Detect which cell encompasses the target text, then output its [x, y] center coordinate. 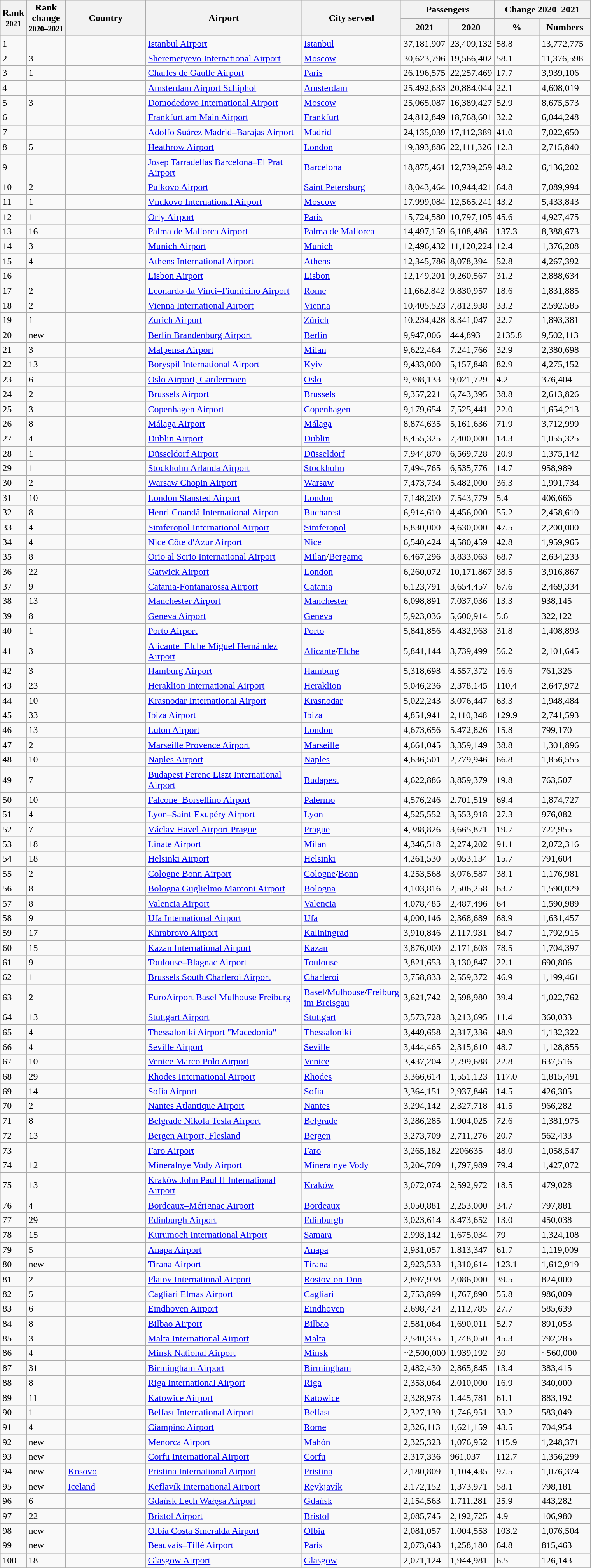
2,274,202 [471, 844]
66 [13, 1047]
938,145 [565, 601]
1,248,371 [565, 1442]
56 [13, 888]
38.5 [517, 572]
2,711,276 [471, 1135]
2,253,000 [471, 1205]
41.0 [517, 132]
Saint Petersburg [351, 187]
Riga [351, 1383]
4,608,019 [565, 88]
90 [13, 1412]
Munich [351, 246]
Glasgow Airport [224, 1560]
Prague [351, 829]
13.4 [517, 1368]
722,955 [565, 829]
Venice Marco Polo Airport [224, 1062]
70 [13, 1106]
Nantes Atlantique Airport [224, 1106]
Country [106, 18]
562,433 [565, 1135]
Kaliningrad [351, 933]
Helsinki [351, 859]
Ibiza Airport [224, 715]
2,458,610 [565, 513]
1,893,381 [565, 320]
69.4 [517, 800]
39.5 [517, 1279]
52.9 [517, 103]
10,405,523 [425, 305]
31.8 [517, 631]
Istanbul Airport [224, 44]
Krasnodar International Airport [224, 701]
91.1 [517, 844]
74 [13, 1165]
3,130,847 [471, 963]
2,598,980 [471, 997]
49 [13, 780]
48 [13, 760]
5,472,826 [471, 730]
Bilbao Airport [224, 1324]
13,772,775 [565, 44]
Valencia [351, 903]
4,557,372 [471, 671]
2,701,519 [471, 800]
1,301,896 [565, 745]
106,980 [565, 1516]
37 [13, 586]
585,639 [565, 1309]
79.4 [517, 1165]
Cagliari [351, 1294]
3,265,182 [425, 1150]
58.8 [517, 44]
17.7 [517, 73]
Venice [351, 1062]
7,543,779 [471, 498]
14.5 [517, 1091]
84 [13, 1324]
91 [13, 1427]
Bristol [351, 1516]
Minsk [351, 1353]
77 [13, 1220]
55 [13, 874]
19,393,886 [425, 147]
45.6 [517, 216]
6,044,248 [565, 117]
1,258,180 [471, 1545]
426,305 [565, 1091]
1,055,325 [565, 438]
8,675,573 [565, 103]
Belgrade [351, 1121]
Charles de Gaulle Airport [224, 73]
82 [13, 1294]
Josep Tarradellas Barcelona–El Prat Airport [224, 167]
110,4 [517, 685]
Corfu International Airport [224, 1457]
1,792,915 [565, 933]
15.8 [517, 730]
791,604 [565, 859]
1,711,281 [471, 1501]
3,076,587 [471, 874]
Simferopol [351, 527]
2,081,057 [425, 1531]
Oslo Airport, Gardermoen [224, 379]
Khrabrovo Airport [224, 933]
6,098,891 [425, 601]
2,715,840 [565, 147]
2,634,233 [565, 557]
961,037 [471, 1457]
2,101,645 [565, 651]
2,540,335 [425, 1338]
5,318,698 [425, 671]
9,179,654 [425, 409]
1,551,123 [471, 1076]
87 [13, 1368]
5,022,243 [425, 701]
1,675,034 [471, 1235]
Málaga Airport [224, 424]
1,767,890 [471, 1294]
Katowice Airport [224, 1397]
22,111,326 [471, 147]
406,666 [565, 498]
Gdańsk [351, 1501]
32 [13, 513]
2,506,258 [471, 888]
58 [13, 918]
Malta [351, 1338]
Bristol Airport [224, 1516]
Naples [351, 760]
76 [13, 1205]
95 [13, 1486]
3,665,871 [471, 829]
Domodedovo International Airport [224, 103]
6,260,072 [425, 572]
Reykjavík [351, 1486]
25 [13, 409]
Heathrow Airport [224, 147]
1,373,971 [471, 1486]
28 [13, 453]
Anapa [351, 1250]
1,631,457 [565, 918]
59 [13, 933]
Bilbao [351, 1324]
Nice [351, 542]
2,482,430 [425, 1368]
47.5 [517, 527]
16.6 [517, 671]
2,592,972 [471, 1185]
56.2 [517, 651]
1,076,374 [565, 1472]
4,576,246 [425, 800]
8,874,635 [425, 424]
Naples Airport [224, 760]
22.7 [517, 320]
4,580,459 [471, 542]
2,865,845 [471, 1368]
112.7 [517, 1457]
Sofia Airport [224, 1091]
2,741,593 [565, 715]
Ciampino Airport [224, 1427]
4,525,552 [425, 815]
Platov International Airport [224, 1279]
40 [13, 631]
37,181,907 [425, 44]
36.3 [517, 483]
92 [13, 1442]
2,072,316 [565, 844]
19,566,402 [471, 58]
2021 [425, 27]
Edinburgh [351, 1220]
2,073,643 [425, 1545]
1,427,072 [565, 1165]
Stockholm Arlanda Airport [224, 468]
35 [13, 557]
Lyon–Saint-Exupéry Airport [224, 815]
Mineralnye Vody Airport [224, 1165]
1,690,011 [471, 1324]
83 [13, 1309]
23,409,132 [471, 44]
Ibiza [351, 715]
Cagliari Elmas Airport [224, 1294]
4,388,826 [425, 829]
Birmingham [351, 1368]
9,622,464 [425, 350]
1,856,555 [565, 760]
1,375,142 [565, 453]
97.5 [517, 1472]
16,389,427 [471, 103]
7,148,200 [425, 498]
63.7 [517, 888]
43.2 [517, 202]
5,433,843 [565, 202]
Orio al Serio International Airport [224, 557]
9,502,113 [565, 335]
8,388,673 [565, 232]
Belfast International Airport [224, 1412]
Thessaloniki [351, 1032]
Adolfo Suárez Madrid–Barajas Airport [224, 132]
Kazan [351, 948]
1,904,025 [471, 1121]
12,345,786 [425, 261]
3,076,447 [471, 701]
2,086,000 [471, 1279]
2,112,785 [471, 1309]
2,888,634 [565, 276]
Oslo [351, 379]
6,743,395 [471, 394]
Stuttgart [351, 1017]
2,469,334 [565, 586]
1,022,762 [565, 997]
Alicante/Elche [351, 651]
6,540,424 [425, 542]
Sheremetyevo International Airport [224, 58]
Keflavík International Airport [224, 1486]
Menorca Airport [224, 1442]
45.3 [517, 1338]
966,282 [565, 1106]
11,662,842 [425, 291]
Madrid [351, 132]
75 [13, 1185]
1,612,919 [565, 1265]
Malta International Airport [224, 1338]
Orly Airport [224, 216]
2,085,745 [425, 1516]
Bucharest [351, 513]
Rhodes International Airport [224, 1076]
19 [13, 320]
16.9 [517, 1383]
12,739,259 [471, 167]
72.6 [517, 1121]
Kosovo [106, 1472]
7,022,650 [565, 132]
Birmingham Airport [224, 1368]
2,581,064 [425, 1324]
12.4 [517, 246]
6,535,776 [471, 468]
6.5 [517, 1560]
Kazan International Airport [224, 948]
Manchester Airport [224, 601]
2,993,142 [425, 1235]
1,076,952 [471, 1442]
6,123,791 [425, 586]
1,324,108 [565, 1235]
4,261,530 [425, 859]
3,916,867 [565, 572]
73 [13, 1150]
14.3 [517, 438]
5,600,914 [471, 616]
Václav Havel Airport Prague [224, 829]
2,799,688 [471, 1062]
24,135,039 [425, 132]
2,200,000 [565, 527]
3,364,151 [425, 1091]
Kraków [351, 1185]
53 [13, 844]
Pristina [351, 1472]
7,944,870 [425, 453]
3,473,652 [471, 1220]
Berlin Brandenburg Airport [224, 335]
3,712,999 [565, 424]
Brussels Airport [224, 394]
Budapest [351, 780]
3,213,695 [471, 1017]
63.3 [517, 701]
86 [13, 1353]
61 [13, 963]
Kurumoch International Airport [224, 1235]
48.9 [517, 1032]
46.9 [517, 977]
4,253,568 [425, 874]
Brussels South Charleroi Airport [224, 977]
Riga International Airport [224, 1383]
3,204,709 [425, 1165]
47 [13, 745]
22,257,469 [471, 73]
1,797,989 [471, 1165]
3,859,379 [471, 780]
6,569,728 [471, 453]
68 [13, 1076]
2,172,152 [425, 1486]
22.0 [517, 409]
42.8 [517, 542]
2135.8 [517, 335]
60 [13, 948]
1,199,461 [565, 977]
2,171,603 [471, 948]
71.9 [517, 424]
2,937,846 [471, 1091]
Copenhagen Airport [224, 409]
1,948,484 [565, 701]
123.1 [517, 1265]
2,315,610 [471, 1047]
Dublin Airport [224, 438]
Corfu [351, 1457]
78.5 [517, 948]
Heraklion [351, 685]
1,119,009 [565, 1250]
1,939,192 [471, 1353]
Lisbon [351, 276]
Leonardo da Vinci–Fiumicino Airport [224, 291]
Marseille Provence Airport [224, 745]
Istanbul [351, 44]
2,327,139 [425, 1412]
4,673,656 [425, 730]
Faro Airport [224, 1150]
Catania-Fontanarossa Airport [224, 586]
Stockholm [351, 468]
Bologna [351, 888]
66.8 [517, 760]
Mahón [351, 1442]
799,170 [565, 730]
21 [13, 350]
883,192 [565, 1397]
Rank2021 [13, 18]
Simferopol International Airport [224, 527]
Athens [351, 261]
4,000,146 [425, 918]
4,661,045 [425, 745]
4,851,941 [425, 715]
Nantes [351, 1106]
Bordeaux–Mérignac Airport [224, 1205]
12,565,241 [471, 202]
Palma de Mallorca [351, 232]
444,893 [471, 335]
Olbia Costa Smeralda Airport [224, 1531]
Vnukovo International Airport [224, 202]
1,132,322 [565, 1032]
8,078,394 [471, 261]
7,089,994 [565, 187]
Malpensa Airport [224, 350]
41.5 [517, 1106]
12,496,432 [425, 246]
67 [13, 1062]
68.9 [517, 918]
Rostov-on-Don [351, 1279]
126,143 [565, 1560]
2,192,725 [471, 1516]
55.8 [517, 1294]
5,157,848 [471, 365]
13.3 [517, 601]
Vienna [351, 305]
2,010,000 [471, 1383]
2,180,809 [425, 1472]
Berlin [351, 335]
Luton Airport [224, 730]
5,046,236 [425, 685]
4.9 [517, 1516]
1,445,781 [471, 1397]
Ufa [351, 918]
2,327,718 [471, 1106]
Zürich [351, 320]
9,398,133 [425, 379]
48.7 [517, 1047]
31.2 [517, 276]
2,368,689 [471, 918]
1,590,029 [565, 888]
London Stansted Airport [224, 498]
82.9 [517, 365]
Palma de Mallorca Airport [224, 232]
100 [13, 1560]
2020 [471, 27]
Henri Coandă International Airport [224, 513]
1,356,299 [565, 1457]
7,812,938 [471, 305]
34.7 [517, 1205]
3,366,614 [425, 1076]
44 [13, 701]
Geneva [351, 616]
2,647,972 [565, 685]
18,875,461 [425, 167]
32.9 [517, 350]
Dublin [351, 438]
3,359,149 [471, 745]
797,881 [565, 1205]
1,004,553 [471, 1531]
Porto [351, 631]
2,328,973 [425, 1397]
4,078,485 [425, 903]
26 [13, 424]
2,353,064 [425, 1383]
3,939,106 [565, 73]
Edinburgh Airport [224, 1220]
1,704,397 [565, 948]
Tirana Airport [224, 1265]
Cologne Bonn Airport [224, 874]
Seville [351, 1047]
Gatwick Airport [224, 572]
Brussels [351, 394]
3,437,204 [425, 1062]
976,082 [565, 815]
Mineralnye Vody [351, 1165]
68.7 [517, 557]
24 [13, 394]
36 [13, 572]
18,043,464 [425, 187]
4,630,000 [471, 527]
Beauvais–Tillé Airport [224, 1545]
Iceland [106, 1486]
5,841,144 [425, 651]
65 [13, 1032]
8,455,325 [425, 438]
3,573,728 [425, 1017]
2.592.585 [565, 305]
Krasnodar [351, 701]
10,234,428 [425, 320]
3,821,653 [425, 963]
3,050,881 [425, 1205]
Thessaloniki Airport "Macedonia" [224, 1032]
Airport [224, 18]
18.6 [517, 291]
Catania [351, 586]
Amsterdam [351, 88]
1,831,885 [565, 291]
38 [13, 601]
20.7 [517, 1135]
5,841,856 [425, 631]
Geneva Airport [224, 616]
11,120,224 [471, 246]
25,065,087 [425, 103]
Valencia Airport [224, 903]
Seville Airport [224, 1047]
98 [13, 1531]
17,999,084 [425, 202]
Düsseldorf Airport [224, 453]
Milan/Bergamo [351, 557]
Sofia [351, 1091]
3,444,465 [425, 1047]
2,071,124 [425, 1560]
10,944,421 [471, 187]
4,275,152 [565, 365]
1,076,504 [565, 1531]
798,181 [565, 1486]
Bergen Airport, Flesland [224, 1135]
Warsaw [351, 483]
27 [13, 438]
1,104,435 [471, 1472]
3,286,285 [425, 1121]
4,432,963 [471, 631]
3,273,709 [425, 1135]
Katowice [351, 1397]
2,326,113 [425, 1427]
Toulouse–Blagnac Airport [224, 963]
Hamburg [351, 671]
958,989 [565, 468]
3,621,742 [425, 997]
41 [13, 651]
24,812,849 [425, 117]
Copenhagen [351, 409]
Vienna International Airport [224, 305]
5.6 [517, 616]
891,053 [565, 1324]
2,487,496 [471, 903]
88 [13, 1383]
376,404 [565, 379]
1,991,734 [565, 483]
45 [13, 715]
1,959,965 [565, 542]
61.7 [517, 1250]
Faro [351, 1150]
2,380,698 [565, 350]
9,357,221 [425, 394]
10,797,105 [471, 216]
15.7 [517, 859]
25,492,633 [425, 88]
80 [13, 1265]
Lyon [351, 815]
Basel/Mulhouse/Freiburg im Breisgau [351, 997]
1,748,050 [471, 1338]
Heraklion International Airport [224, 685]
Barcelona [351, 167]
3,910,846 [425, 933]
Bergen [351, 1135]
3,833,063 [471, 557]
67.6 [517, 586]
Eindhoven Airport [224, 1309]
61.1 [517, 1397]
763,507 [565, 780]
3,739,499 [471, 651]
2,325,323 [425, 1442]
Eindhoven [351, 1309]
8,341,047 [471, 320]
96 [13, 1501]
4,927,475 [565, 216]
115.9 [517, 1442]
5.4 [517, 498]
4,456,000 [471, 513]
Nice Côte d'Azur Airport [224, 542]
Kraków John Paul II International Airport [224, 1185]
690,806 [565, 963]
443,282 [565, 1501]
34 [13, 542]
583,049 [565, 1412]
2,753,899 [425, 1294]
38.1 [517, 874]
Charleroi [351, 977]
Ufa International Airport [224, 918]
Munich Airport [224, 246]
1,813,347 [471, 1250]
Budapest Ferenc Liszt International Airport [224, 780]
11.4 [517, 1017]
12.3 [517, 147]
9,260,567 [471, 276]
15,724,580 [425, 216]
85 [13, 1338]
Pristina International Airport [224, 1472]
6,467,296 [425, 557]
Alicante–Elche Miguel Hernández Airport [224, 651]
704,954 [565, 1427]
30,623,796 [425, 58]
57 [13, 903]
5,053,134 [471, 859]
1,310,614 [471, 1265]
340,000 [565, 1383]
1,176,981 [565, 874]
% [517, 27]
Stuttgart Airport [224, 1017]
48.2 [517, 167]
39.4 [517, 997]
7,037,036 [471, 601]
51 [13, 815]
Hamburg Airport [224, 671]
EuroAirport Basel Mulhouse Freiburg [224, 997]
69 [13, 1091]
3,294,142 [425, 1106]
19.7 [517, 829]
94 [13, 1472]
93 [13, 1457]
Bologna Guglielmo Marconi Airport [224, 888]
46 [13, 730]
99 [13, 1545]
97 [13, 1516]
3,449,658 [425, 1032]
Marseille [351, 745]
7,241,766 [471, 350]
2,613,826 [565, 394]
2,117,931 [471, 933]
10,171,867 [471, 572]
22.8 [517, 1062]
1,408,893 [565, 631]
42 [13, 671]
Palermo [351, 800]
Falcone–Borsellino Airport [224, 800]
Rankchange2020–2021 [46, 18]
360,033 [565, 1017]
78 [13, 1235]
3,876,000 [425, 948]
Numbers [565, 27]
2,779,946 [471, 760]
383,415 [565, 1368]
4,267,392 [565, 261]
48.0 [517, 1150]
103.2 [517, 1531]
27.3 [517, 815]
4,636,501 [425, 760]
986,009 [565, 1294]
1,128,855 [565, 1047]
11,376,598 [565, 58]
19.8 [517, 780]
Samara [351, 1235]
7,494,765 [425, 468]
322,122 [565, 616]
792,285 [565, 1338]
9,947,006 [425, 335]
Warsaw Chopin Airport [224, 483]
6,914,610 [425, 513]
~2,500,000 [425, 1353]
Manchester [351, 601]
1,590,989 [565, 903]
Cologne/Bonn [351, 874]
Bordeaux [351, 1205]
2206635 [471, 1150]
3,072,074 [425, 1185]
450,038 [565, 1220]
479,028 [565, 1185]
5,482,000 [471, 483]
4.2 [517, 379]
Frankfurt am Main Airport [224, 117]
2,154,563 [425, 1501]
20,884,044 [471, 88]
63 [13, 997]
Glasgow [351, 1560]
Athens International Airport [224, 261]
17,112,389 [471, 132]
City served [351, 18]
1,815,491 [565, 1076]
7,525,441 [471, 409]
52.8 [517, 261]
2,698,424 [425, 1309]
129.9 [517, 715]
4,103,816 [425, 888]
Passengers [448, 9]
6,136,202 [565, 167]
117.0 [517, 1076]
1,381,975 [565, 1121]
815,463 [565, 1545]
72 [13, 1135]
9,830,957 [471, 291]
3,553,918 [471, 815]
1,621,159 [471, 1427]
Pulkovo Airport [224, 187]
55.2 [517, 513]
89 [13, 1397]
50 [13, 800]
Toulouse [351, 963]
71 [13, 1121]
7,473,734 [425, 483]
25.9 [517, 1501]
54 [13, 859]
Zurich Airport [224, 320]
20.9 [517, 453]
637,516 [565, 1062]
Anapa Airport [224, 1250]
761,326 [565, 671]
Boryspil International Airport [224, 365]
4,346,518 [425, 844]
81 [13, 1279]
Gdańsk Lech Wałęsa Airport [224, 1501]
1,874,727 [565, 800]
Olbia [351, 1531]
6,830,000 [425, 527]
3,023,614 [425, 1220]
12,149,201 [425, 276]
18.5 [517, 1185]
7,400,000 [471, 438]
1,058,547 [565, 1150]
9,021,729 [471, 379]
Helsinki Airport [224, 859]
~560,000 [565, 1353]
2,931,057 [425, 1250]
824,000 [565, 1279]
2,897,938 [425, 1279]
2,110,348 [471, 715]
2,923,533 [425, 1265]
Kyiv [351, 365]
Linate Airport [224, 844]
3,654,457 [471, 586]
43.5 [517, 1427]
26,196,575 [425, 73]
32.2 [517, 117]
5,161,636 [471, 424]
Change 2020–2021 [542, 9]
1,654,213 [565, 409]
Amsterdam Airport Schiphol [224, 88]
43 [13, 685]
137.3 [517, 232]
9,433,000 [425, 365]
5,923,036 [425, 616]
3,758,833 [425, 977]
13.0 [517, 1220]
20 [13, 335]
Málaga [351, 424]
27.7 [517, 1309]
14.7 [517, 468]
1,376,208 [565, 246]
18,768,601 [471, 117]
Düsseldorf [351, 453]
Belgrade Nikola Tesla Airport [224, 1121]
Tirana [351, 1265]
62 [13, 977]
4,622,886 [425, 780]
39 [13, 616]
52.7 [517, 1324]
84.7 [517, 933]
2,378,145 [471, 685]
1,944,981 [471, 1560]
Belfast [351, 1412]
Minsk National Airport [224, 1353]
6,108,486 [471, 232]
Frankfurt [351, 117]
52 [13, 829]
Porto Airport [224, 631]
Lisbon Airport [224, 276]
1,746,951 [471, 1412]
2,559,372 [471, 977]
Rhodes [351, 1076]
14,497,159 [425, 232]
